Determine the (x, y) coordinate at the center of the cell enclosing the given text.  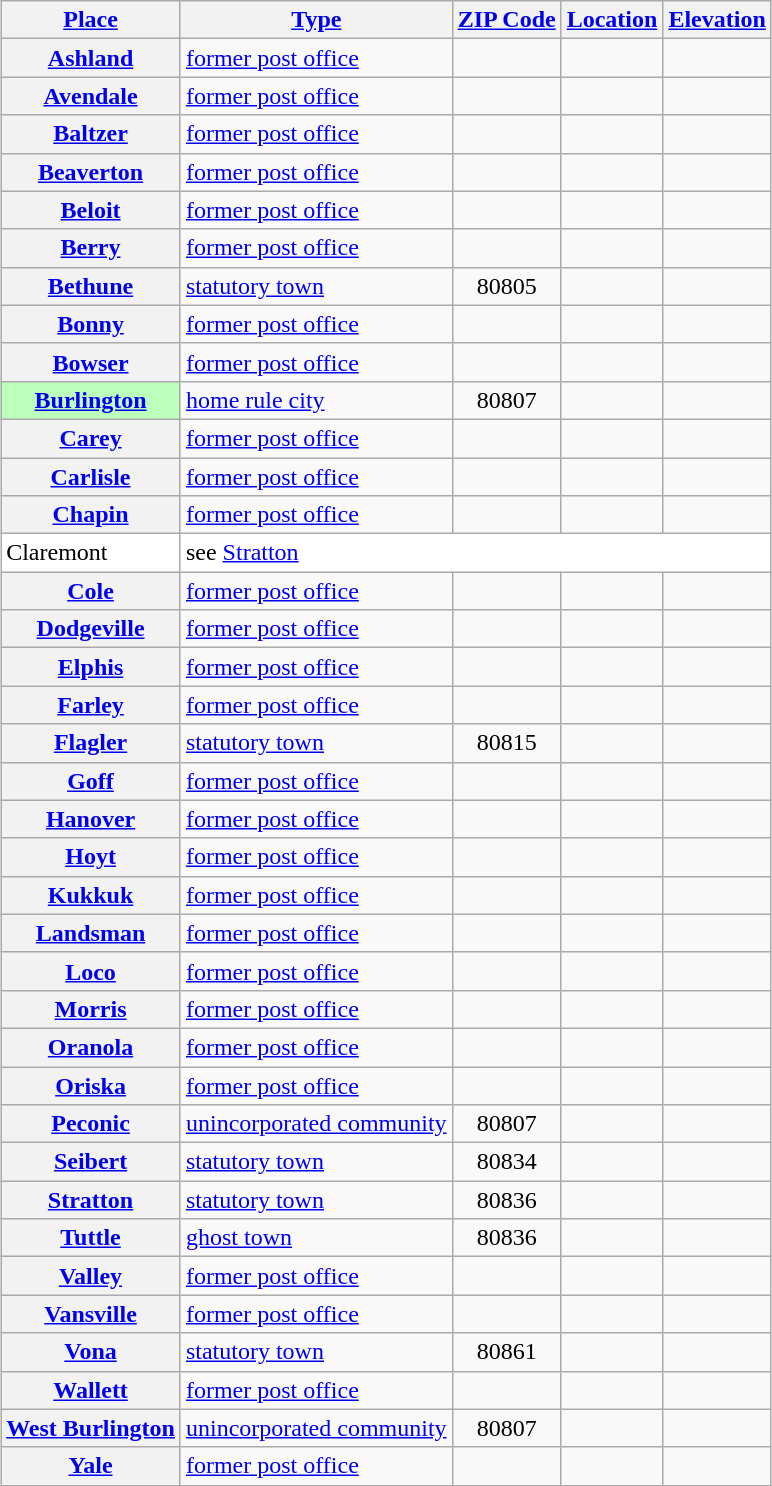
Berry (91, 248)
Bethune (91, 286)
Burlington (91, 400)
80815 (506, 743)
Oriska (91, 1085)
Valley (91, 1276)
Wallett (91, 1390)
Carey (91, 438)
Baltzer (91, 134)
Morris (91, 1009)
Hanover (91, 819)
Elevation (717, 20)
Claremont (91, 553)
Vona (91, 1352)
home rule city (316, 400)
Tuttle (91, 1238)
see Stratton (476, 553)
Cole (91, 591)
Goff (91, 781)
Oranola (91, 1047)
80834 (506, 1162)
Yale (91, 1466)
Dodgeville (91, 629)
Type (316, 20)
Flagler (91, 743)
80805 (506, 286)
Landsman (91, 933)
West Burlington (91, 1428)
Bonny (91, 324)
Hoyt (91, 857)
Farley (91, 705)
Ashland (91, 58)
Stratton (91, 1200)
Elphis (91, 667)
Place (91, 20)
Bowser (91, 362)
ghost town (316, 1238)
80861 (506, 1352)
Peconic (91, 1124)
Carlisle (91, 477)
ZIP Code (506, 20)
Seibert (91, 1162)
Beloit (91, 210)
Vansville (91, 1314)
Chapin (91, 515)
Loco (91, 971)
Location (612, 20)
Avendale (91, 96)
Beaverton (91, 172)
Kukkuk (91, 895)
